Scan for the cell matching the given text and deliver its [X, Y] coordinate at center. 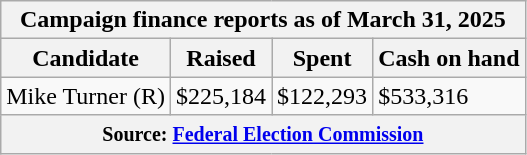
Cash on hand [449, 58]
Raised [220, 58]
Spent [322, 58]
Source: Federal Election Commission [263, 134]
Campaign finance reports as of March 31, 2025 [263, 20]
$533,316 [449, 96]
Candidate [86, 58]
$225,184 [220, 96]
$122,293 [322, 96]
Mike Turner (R) [86, 96]
